Find where the given text appears and provide that cell's center as [X, Y] coordinate. 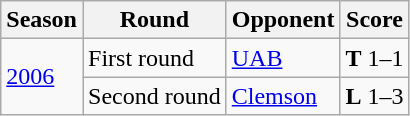
T 1–1 [374, 58]
Clemson [283, 96]
Season [42, 20]
L 1–3 [374, 96]
First round [154, 58]
Round [154, 20]
UAB [283, 58]
Score [374, 20]
Opponent [283, 20]
2006 [42, 77]
Second round [154, 96]
